Locate the cell with the specified text and output its [x, y] center coordinate. 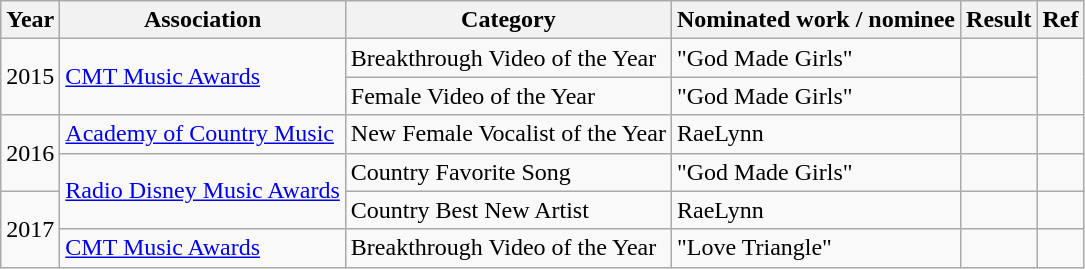
Female Video of the Year [508, 96]
"Love Triangle" [816, 248]
Country Favorite Song [508, 172]
2016 [30, 153]
Result [999, 20]
Nominated work / nominee [816, 20]
2015 [30, 77]
Association [203, 20]
2017 [30, 229]
Year [30, 20]
Country Best New Artist [508, 210]
Ref [1060, 20]
Radio Disney Music Awards [203, 191]
Academy of Country Music [203, 134]
Category [508, 20]
New Female Vocalist of the Year [508, 134]
